Return [x, y] of the center of cell containing provided text 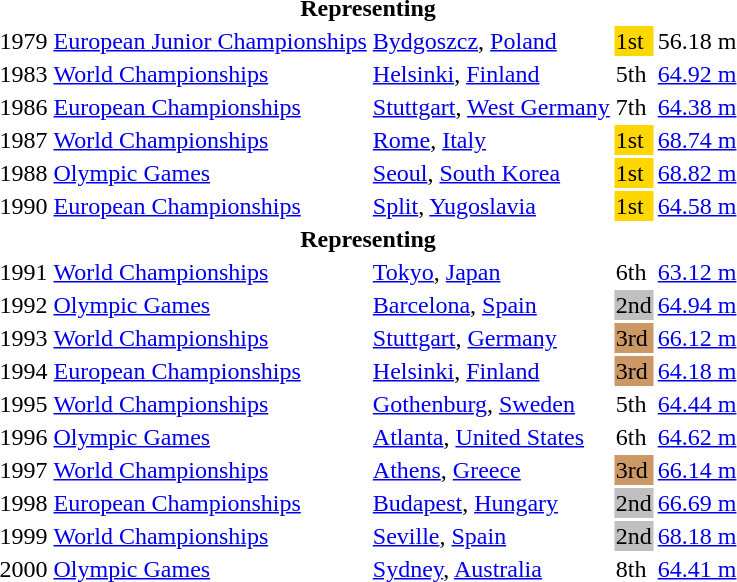
Budapest, Hungary [491, 503]
Stuttgart, West Germany [491, 107]
Bydgoszcz, Poland [491, 41]
European Junior Championships [210, 41]
Atlanta, United States [491, 437]
Barcelona, Spain [491, 305]
Athens, Greece [491, 470]
Gothenburg, Sweden [491, 404]
Rome, Italy [491, 140]
Split, Yugoslavia [491, 206]
Stuttgart, Germany [491, 338]
Tokyo, Japan [491, 272]
7th [634, 107]
Seville, Spain [491, 536]
Seoul, South Korea [491, 173]
